Detect which cell encompasses the target text, then output its (X, Y) center coordinate. 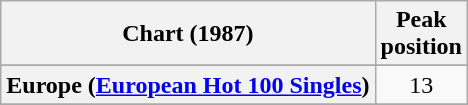
Chart (1987) (188, 34)
Europe (European Hot 100 Singles) (188, 85)
13 (421, 85)
Peakposition (421, 34)
